Extract the [X, Y] coordinate from the center of the cell holding the provided text.  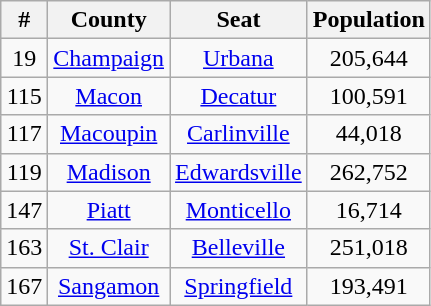
100,591 [368, 96]
19 [24, 58]
Urbana [239, 58]
205,644 [368, 58]
167 [24, 286]
Piatt [109, 210]
Macoupin [109, 134]
193,491 [368, 286]
119 [24, 172]
Springfield [239, 286]
Carlinville [239, 134]
Edwardsville [239, 172]
251,018 [368, 248]
Population [368, 20]
County [109, 20]
Macon [109, 96]
Decatur [239, 96]
147 [24, 210]
Madison [109, 172]
262,752 [368, 172]
16,714 [368, 210]
Sangamon [109, 286]
# [24, 20]
Seat [239, 20]
117 [24, 134]
44,018 [368, 134]
163 [24, 248]
Champaign [109, 58]
Belleville [239, 248]
Monticello [239, 210]
St. Clair [109, 248]
115 [24, 96]
